Determine the (x, y) coordinate at the center of the cell enclosing the given text.  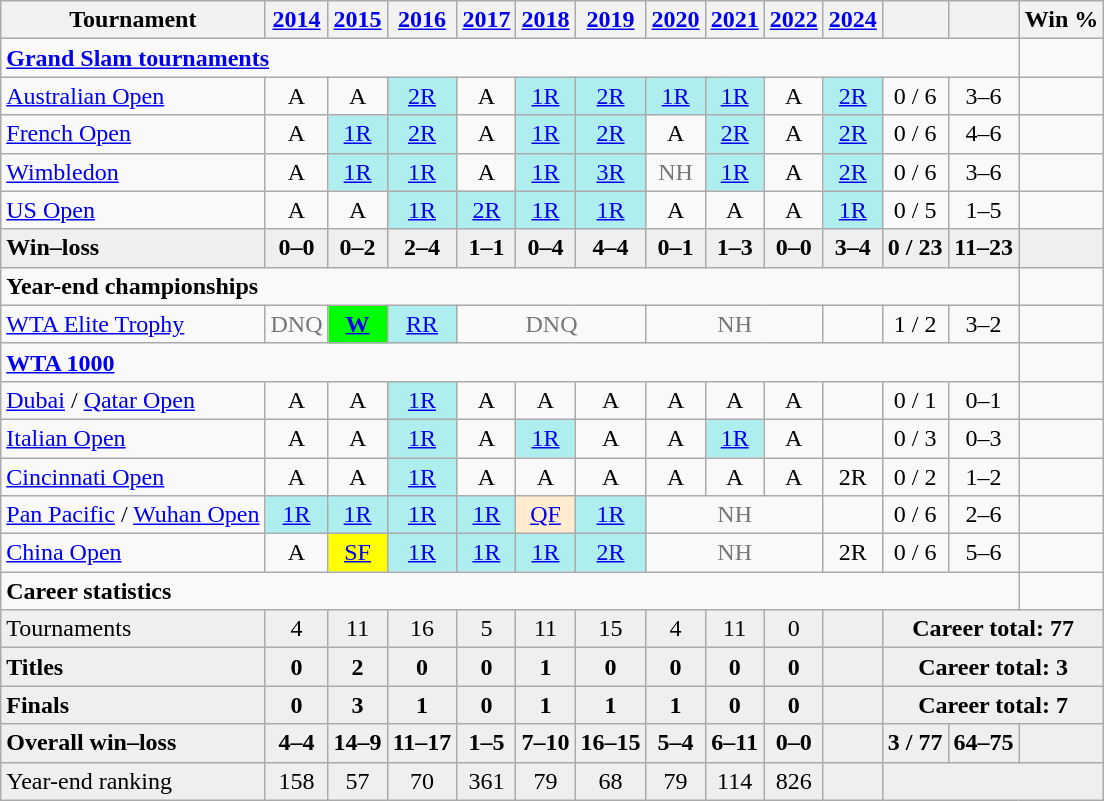
0 / 2 (915, 477)
Career total: 3 (992, 667)
2017 (486, 20)
2015 (358, 20)
Dubai / Qatar Open (133, 400)
0–3 (984, 438)
Year-end ranking (133, 781)
2021 (734, 20)
Year-end championships (510, 286)
2022 (794, 20)
2016 (422, 20)
64–75 (984, 743)
3R (610, 172)
WTA Elite Trophy (133, 324)
Tournament (133, 20)
0 / 23 (915, 248)
Grand Slam tournaments (510, 58)
826 (794, 781)
11–17 (422, 743)
RR (422, 324)
Career total: 7 (992, 705)
0 / 3 (915, 438)
4–6 (984, 134)
QF (546, 515)
3–2 (984, 324)
2 (358, 667)
5 (486, 629)
Tournaments (133, 629)
Win % (1062, 20)
US Open (133, 210)
Finals (133, 705)
Pan Pacific / Wuhan Open (133, 515)
2020 (676, 20)
Career statistics (510, 591)
11–23 (984, 248)
6–11 (734, 743)
2–4 (422, 248)
16 (422, 629)
0 / 5 (915, 210)
0–2 (358, 248)
China Open (133, 553)
158 (296, 781)
7–10 (546, 743)
Win–loss (133, 248)
Australian Open (133, 96)
Career total: 77 (992, 629)
14–9 (358, 743)
2014 (296, 20)
68 (610, 781)
0 / 1 (915, 400)
2019 (610, 20)
15 (610, 629)
0–4 (546, 248)
3 / 77 (915, 743)
1–1 (486, 248)
3–4 (852, 248)
5–4 (676, 743)
2018 (546, 20)
Overall win–loss (133, 743)
16–15 (610, 743)
1–2 (984, 477)
Italian Open (133, 438)
SF (358, 553)
Wimbledon (133, 172)
114 (734, 781)
Cincinnati Open (133, 477)
2–6 (984, 515)
W (358, 324)
5–6 (984, 553)
361 (486, 781)
3 (358, 705)
1 / 2 (915, 324)
French Open (133, 134)
70 (422, 781)
2024 (852, 20)
Titles (133, 667)
1–3 (734, 248)
WTA 1000 (510, 362)
57 (358, 781)
